Extract the (x, y) coordinate from the center of the cell holding the provided text.  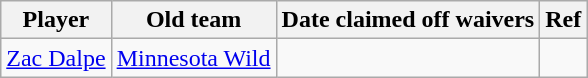
Player (56, 20)
Minnesota Wild (194, 58)
Date claimed off waivers (408, 20)
Zac Dalpe (56, 58)
Ref (564, 20)
Old team (194, 20)
